Identify which cell holds the provided text, then report its [X, Y] central coordinate. 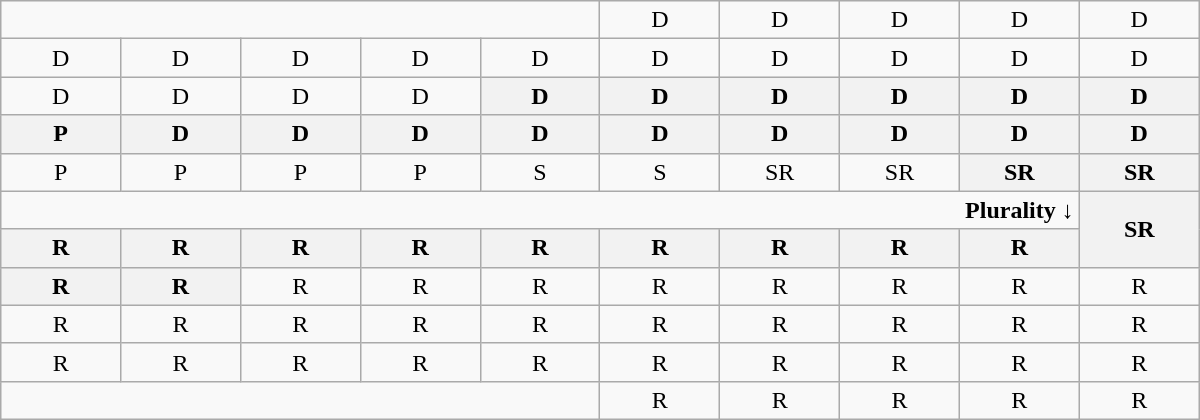
Plurality ↓ [540, 210]
